Return the (X, Y) coordinate for the center point of the cell that contains the specified text.  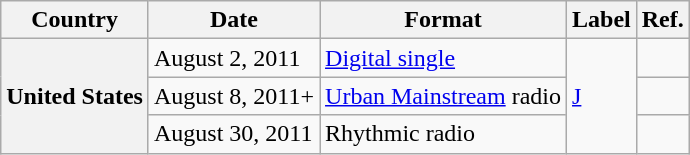
Date (234, 20)
August 30, 2011 (234, 134)
August 8, 2011+ (234, 96)
Rhythmic radio (444, 134)
Label (602, 20)
Digital single (444, 58)
United States (75, 96)
August 2, 2011 (234, 58)
Urban Mainstream radio (444, 96)
Format (444, 20)
Country (75, 20)
J (602, 96)
Ref. (662, 20)
